Detect which cell encompasses the target text, then output its [X, Y] center coordinate. 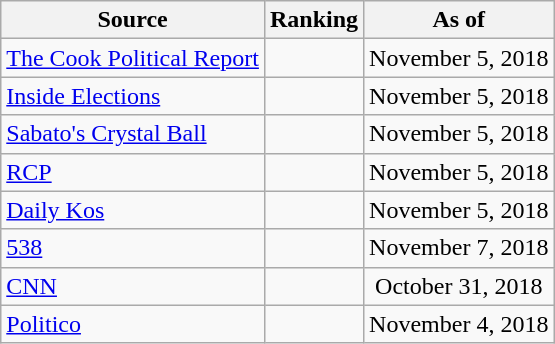
Inside Elections [133, 96]
RCP [133, 172]
Sabato's Crystal Ball [133, 134]
Daily Kos [133, 210]
Source [133, 20]
As of [459, 20]
October 31, 2018 [459, 286]
538 [133, 248]
CNN [133, 286]
Politico [133, 324]
The Cook Political Report [133, 58]
Ranking [314, 20]
November 7, 2018 [459, 248]
November 4, 2018 [459, 324]
